Determine the [X, Y] coordinate at the center of the cell enclosing the given text.  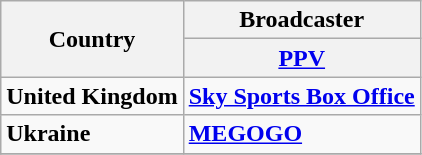
PPV [302, 58]
MEGOGO [302, 134]
United Kingdom [92, 96]
Ukraine [92, 134]
Sky Sports Box Office [302, 96]
Broadcaster [302, 20]
Country [92, 39]
